Detect which cell encompasses the target text, then output its [X, Y] center coordinate. 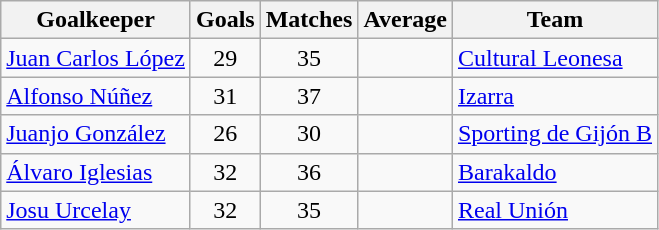
Team [554, 20]
Goals [225, 20]
29 [225, 58]
Real Unión [554, 210]
26 [225, 134]
Izarra [554, 96]
30 [309, 134]
Juanjo González [96, 134]
Sporting de Gijón B [554, 134]
31 [225, 96]
Average [406, 20]
Barakaldo [554, 172]
Goalkeeper [96, 20]
Alfonso Núñez [96, 96]
Álvaro Iglesias [96, 172]
Josu Urcelay [96, 210]
Matches [309, 20]
Juan Carlos López [96, 58]
37 [309, 96]
Cultural Leonesa [554, 58]
36 [309, 172]
